Extract the [x, y] coordinate from the center of the cell holding the provided text.  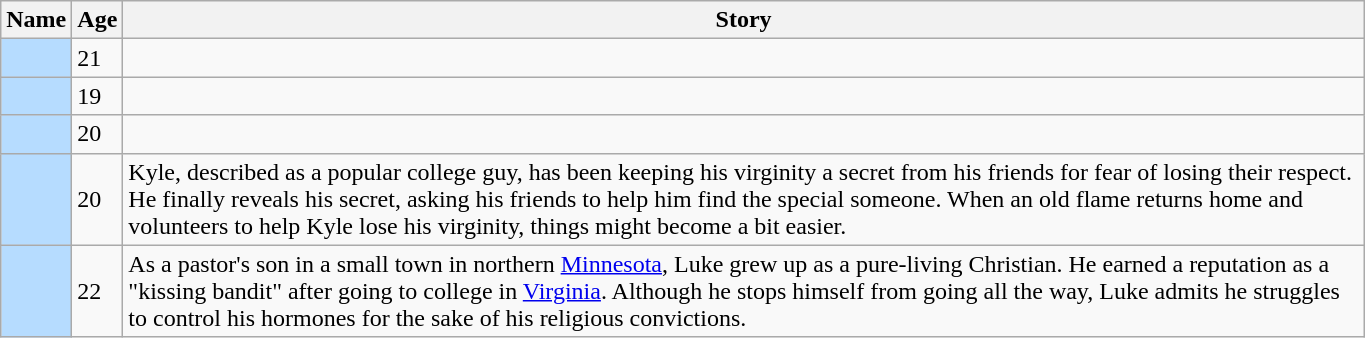
Story [744, 20]
Age [98, 20]
22 [98, 291]
Name [36, 20]
21 [98, 58]
19 [98, 96]
